For the text-containing cell, return its midpoint in (x, y) coordinate format. 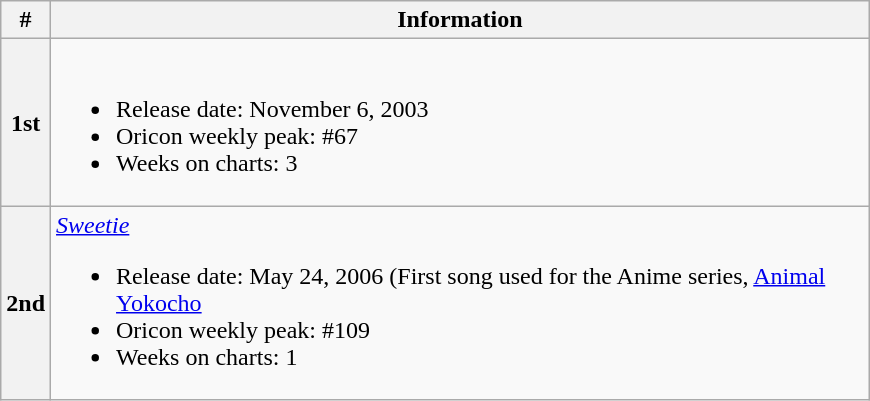
2nd (26, 303)
# (26, 20)
Release date: November 6, 2003Oricon weekly peak: #67Weeks on charts: 3 (460, 122)
1st (26, 122)
SweetieRelease date: May 24, 2006 (First song used for the Anime series, Animal YokochoOricon weekly peak: #109Weeks on charts: 1 (460, 303)
Information (460, 20)
